Capture the cell that displays the provided text and extract its (x, y) central coordinate. 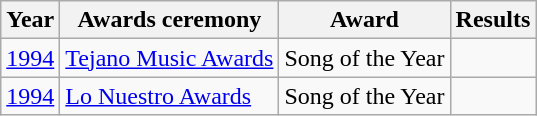
Tejano Music Awards (170, 58)
Lo Nuestro Awards (170, 96)
Award (364, 20)
Year (30, 20)
Awards ceremony (170, 20)
Results (493, 20)
